Return the [x, y] coordinate for the center point of the cell that contains the specified text.  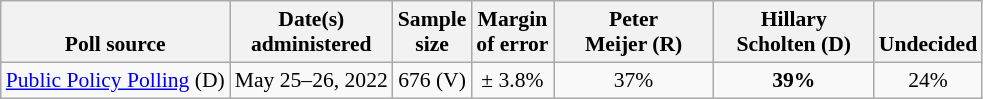
Marginof error [512, 32]
Poll source [116, 32]
May 25–26, 2022 [312, 80]
Samplesize [432, 32]
HillaryScholten (D) [794, 32]
39% [794, 80]
± 3.8% [512, 80]
24% [928, 80]
Date(s)administered [312, 32]
37% [634, 80]
676 (V) [432, 80]
Public Policy Polling (D) [116, 80]
Undecided [928, 32]
PeterMeijer (R) [634, 32]
